Extract the [X, Y] coordinate from the center of the cell holding the provided text.  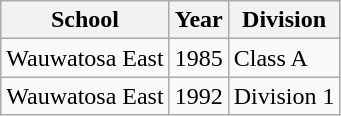
1985 [198, 58]
School [85, 20]
Class A [284, 58]
Year [198, 20]
Division [284, 20]
Division 1 [284, 96]
1992 [198, 96]
